Scan for the cell matching the given text and deliver its [x, y] coordinate at center. 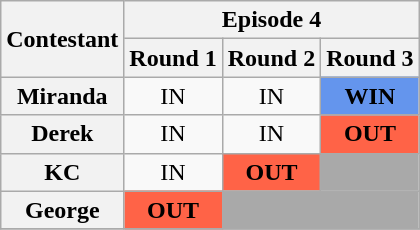
Episode 4 [272, 20]
George [62, 210]
KC [62, 172]
Round 1 [173, 58]
Round 2 [271, 58]
Round 3 [370, 58]
Miranda [62, 96]
Contestant [62, 39]
Derek [62, 134]
WIN [370, 96]
